Return the [x, y] coordinate for the center point of the cell that contains the specified text.  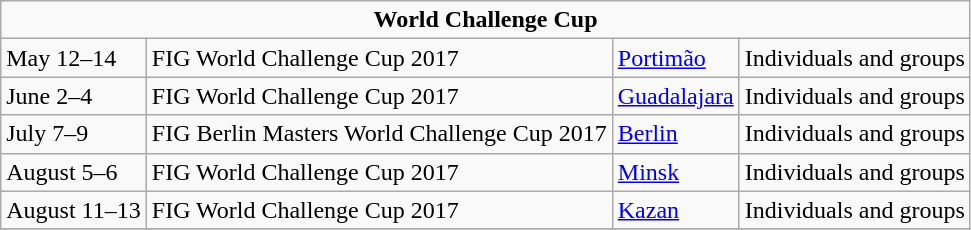
July 7–9 [74, 134]
Minsk [676, 172]
May 12–14 [74, 58]
World Challenge Cup [486, 20]
August 11–13 [74, 210]
Guadalajara [676, 96]
June 2–4 [74, 96]
FIG Berlin Masters World Challenge Cup 2017 [379, 134]
Berlin [676, 134]
Portimão [676, 58]
August 5–6 [74, 172]
Kazan [676, 210]
